Locate the cell with the specified text and output its (X, Y) center coordinate. 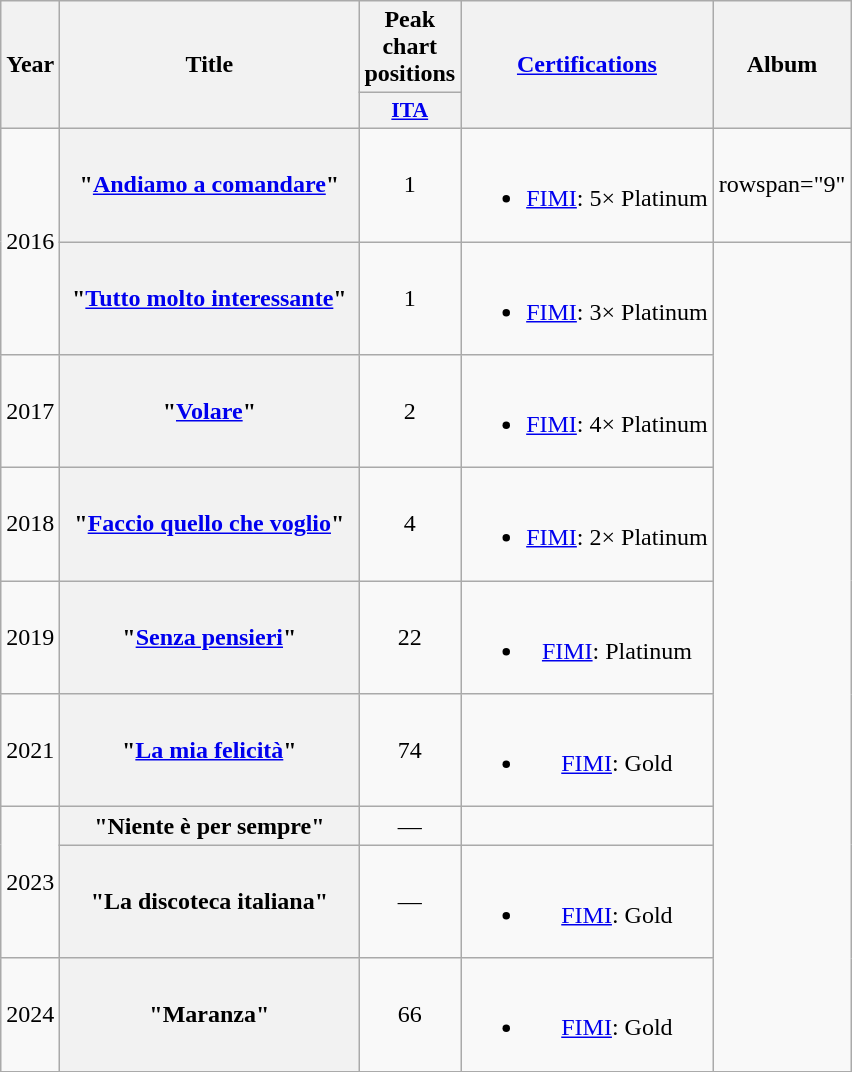
74 (410, 750)
"La discoteca italiana" (210, 902)
Album (782, 65)
FIMI: 4× Platinum (588, 412)
rowspan="9" (782, 184)
2018 (30, 524)
2023 (30, 882)
2021 (30, 750)
FIMI: 3× Platinum (588, 298)
2024 (30, 1014)
2017 (30, 412)
2019 (30, 638)
"Andiamo a comandare" (210, 184)
66 (410, 1014)
2 (410, 412)
Year (30, 65)
"Senza pensieri" (210, 638)
FIMI: Platinum (588, 638)
"Tutto molto interessante" (210, 298)
"Faccio quello che voglio" (210, 524)
22 (410, 638)
FIMI: 5× Platinum (588, 184)
ITA (410, 111)
FIMI: 2× Platinum (588, 524)
"Volare" (210, 412)
"Niente è per sempre" (210, 826)
Certifications (588, 65)
Peak chart positions (410, 47)
Title (210, 65)
4 (410, 524)
"Maranza" (210, 1014)
"La mia felicità" (210, 750)
2016 (30, 241)
